From the cell containing the given text, extract its center point as [x, y] coordinate. 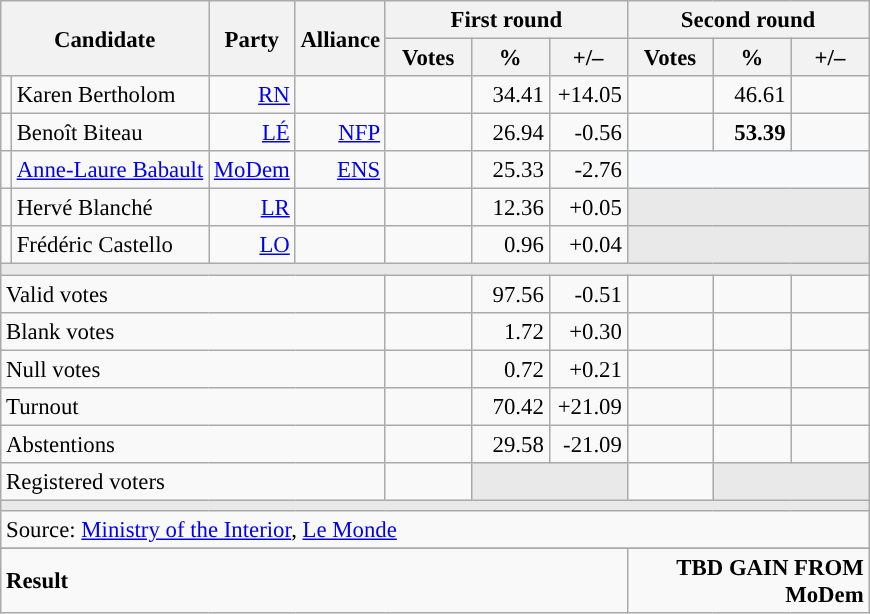
0.96 [510, 245]
0.72 [510, 369]
Abstentions [194, 444]
Hervé Blanché [110, 208]
Source: Ministry of the Interior, Le Monde [435, 530]
+0.05 [588, 208]
Candidate [105, 38]
TBD GAIN FROM MoDem [748, 580]
Blank votes [194, 331]
-0.51 [588, 294]
First round [506, 20]
Null votes [194, 369]
12.36 [510, 208]
-21.09 [588, 444]
53.39 [752, 133]
Party [252, 38]
+21.09 [588, 406]
Karen Bertholom [110, 95]
29.58 [510, 444]
-0.56 [588, 133]
LO [252, 245]
Anne-Laure Babault [110, 170]
34.41 [510, 95]
25.33 [510, 170]
Benoît Biteau [110, 133]
RN [252, 95]
Valid votes [194, 294]
+14.05 [588, 95]
97.56 [510, 294]
LÉ [252, 133]
NFP [340, 133]
Alliance [340, 38]
+0.04 [588, 245]
-2.76 [588, 170]
MoDem [252, 170]
26.94 [510, 133]
LR [252, 208]
46.61 [752, 95]
Result [314, 580]
Registered voters [194, 482]
1.72 [510, 331]
+0.30 [588, 331]
ENS [340, 170]
Frédéric Castello [110, 245]
70.42 [510, 406]
Turnout [194, 406]
+0.21 [588, 369]
Second round [748, 20]
